Capture the cell that displays the provided text and extract its [x, y] central coordinate. 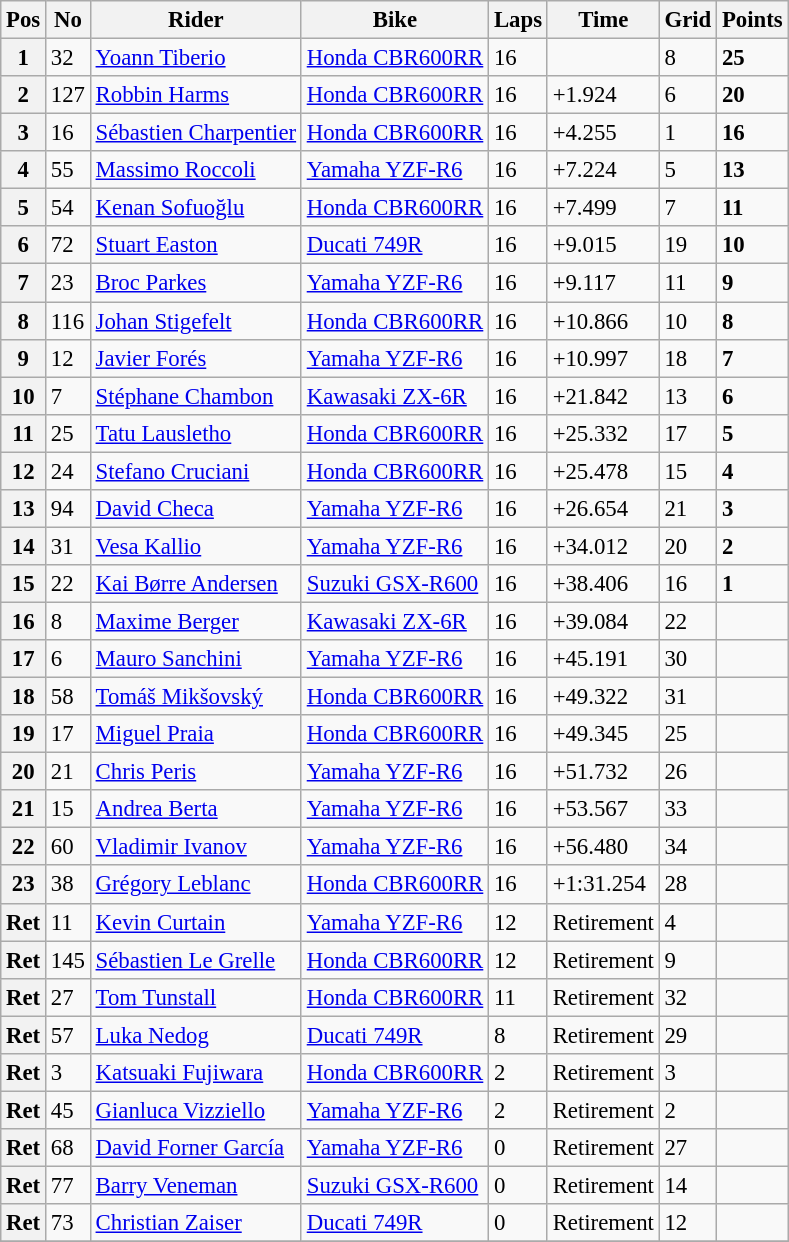
+7.499 [603, 208]
57 [68, 1035]
72 [68, 245]
Katsuaki Fujiwara [196, 1073]
+1:31.254 [603, 885]
Rider [196, 20]
Pos [24, 20]
Mauro Sanchini [196, 659]
24 [68, 471]
Stuart Easton [196, 245]
Grégory Leblanc [196, 885]
Tatu Lausletho [196, 433]
+10.866 [603, 321]
Stefano Cruciani [196, 471]
+51.732 [603, 772]
Johan Stigefelt [196, 321]
Laps [518, 20]
No [68, 20]
+38.406 [603, 584]
+9.015 [603, 245]
38 [68, 885]
+21.842 [603, 396]
+49.322 [603, 697]
Christian Zaiser [196, 1223]
Broc Parkes [196, 283]
55 [68, 170]
Tom Tunstall [196, 997]
+45.191 [603, 659]
Grid [688, 20]
Sébastien Le Grelle [196, 960]
Sébastien Charpentier [196, 133]
26 [688, 772]
Javier Forés [196, 358]
Bike [394, 20]
30 [688, 659]
Andrea Berta [196, 809]
116 [68, 321]
+39.084 [603, 621]
Massimo Roccoli [196, 170]
58 [68, 697]
34 [688, 847]
73 [68, 1223]
Kevin Curtain [196, 922]
+53.567 [603, 809]
28 [688, 885]
+34.012 [603, 546]
+49.345 [603, 734]
77 [68, 1185]
Vesa Kallio [196, 546]
+25.332 [603, 433]
Barry Veneman [196, 1185]
+4.255 [603, 133]
David Forner García [196, 1148]
Tomáš Mikšovský [196, 697]
Kenan Sofuoğlu [196, 208]
145 [68, 960]
60 [68, 847]
Chris Peris [196, 772]
+10.997 [603, 358]
+56.480 [603, 847]
Points [752, 20]
45 [68, 1110]
Time [603, 20]
Luka Nedog [196, 1035]
+9.117 [603, 283]
127 [68, 95]
Yoann Tiberio [196, 58]
94 [68, 509]
54 [68, 208]
+25.478 [603, 471]
Stéphane Chambon [196, 396]
+1.924 [603, 95]
+7.224 [603, 170]
David Checa [196, 509]
Robbin Harms [196, 95]
Vladimir Ivanov [196, 847]
Gianluca Vizziello [196, 1110]
33 [688, 809]
Miguel Praia [196, 734]
68 [68, 1148]
Kai Børre Andersen [196, 584]
Maxime Berger [196, 621]
29 [688, 1035]
+26.654 [603, 509]
